Scan for the cell matching the given text and deliver its [X, Y] coordinate at center. 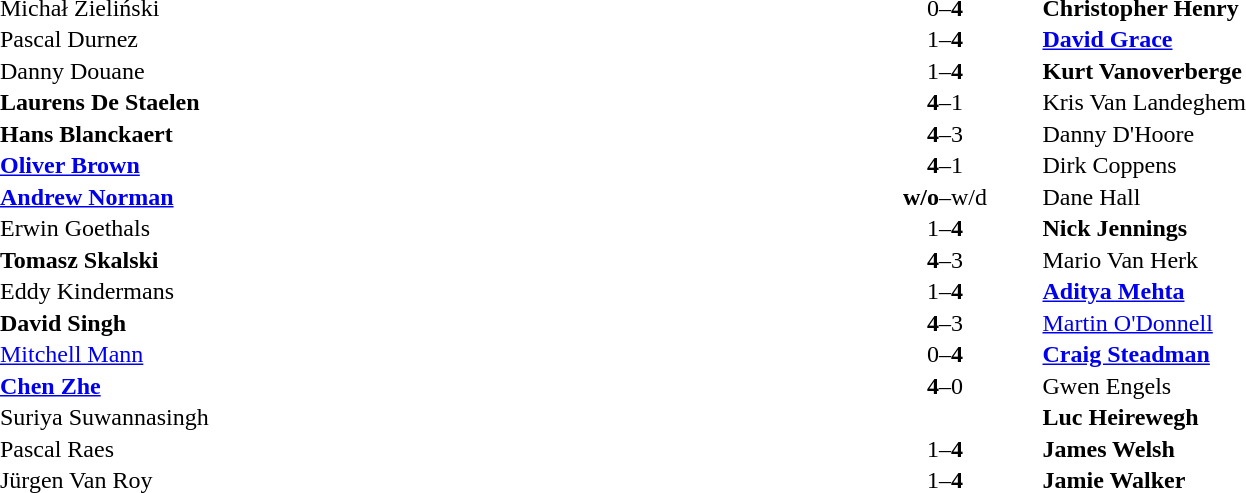
w/o–w/d [944, 197]
0–4 [944, 355]
4–0 [944, 386]
